Scan for the cell matching the given text and deliver its (X, Y) coordinate at center. 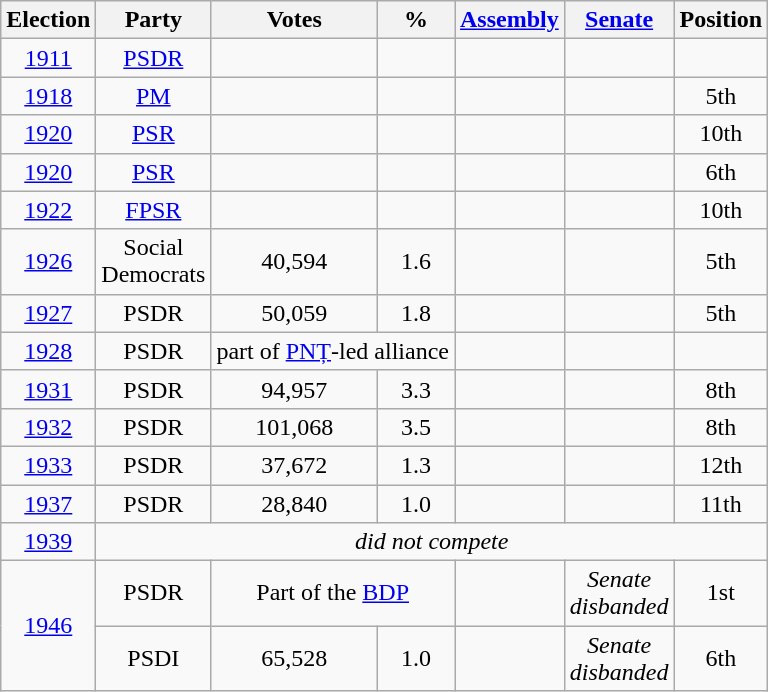
1st (721, 594)
1937 (48, 503)
37,672 (294, 465)
101,068 (294, 427)
FPSR (154, 210)
Votes (294, 20)
part of PNȚ-led alliance (333, 351)
1926 (48, 262)
1927 (48, 313)
50,059 (294, 313)
Position (721, 20)
Senate (619, 20)
11th (721, 503)
Election (48, 20)
1946 (48, 626)
Part of the BDP (333, 594)
28,840 (294, 503)
PSDI (154, 658)
1932 (48, 427)
40,594 (294, 262)
1.3 (416, 465)
1931 (48, 389)
1933 (48, 465)
Assembly (509, 20)
1939 (48, 542)
1922 (48, 210)
65,528 (294, 658)
94,957 (294, 389)
SocialDemocrats (154, 262)
1928 (48, 351)
Party (154, 20)
% (416, 20)
3.3 (416, 389)
did not compete (432, 542)
1.6 (416, 262)
12th (721, 465)
1911 (48, 58)
PM (154, 96)
1.8 (416, 313)
3.5 (416, 427)
1918 (48, 96)
